Pinpoint the cell where the given text exists, returning its (x, y) midpoint coordinate. 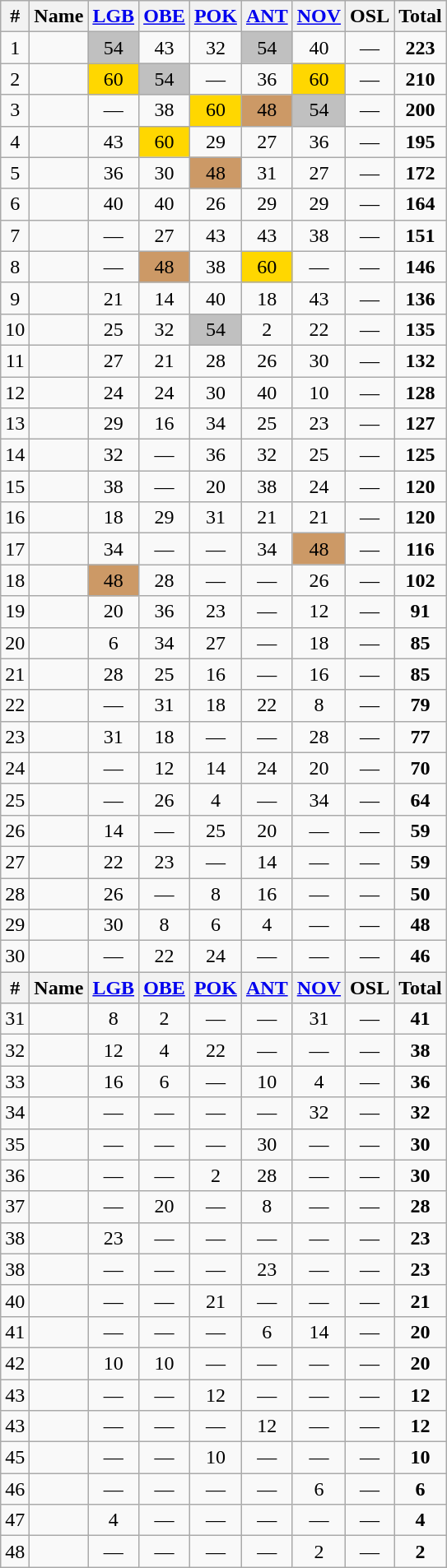
13 (15, 424)
151 (421, 235)
164 (421, 204)
45 (15, 1458)
210 (421, 79)
136 (421, 298)
135 (421, 329)
33 (15, 1082)
200 (421, 110)
7 (15, 235)
50 (421, 893)
125 (421, 455)
15 (15, 486)
64 (421, 799)
116 (421, 549)
127 (421, 424)
35 (15, 1144)
146 (421, 267)
17 (15, 549)
5 (15, 173)
70 (421, 768)
195 (421, 142)
3 (15, 110)
19 (15, 612)
79 (421, 705)
91 (421, 612)
37 (15, 1207)
1 (15, 48)
42 (15, 1363)
223 (421, 48)
128 (421, 393)
132 (421, 361)
47 (15, 1520)
11 (15, 361)
77 (421, 737)
102 (421, 580)
172 (421, 173)
9 (15, 298)
